From the cell containing the given text, extract its center point as (x, y) coordinate. 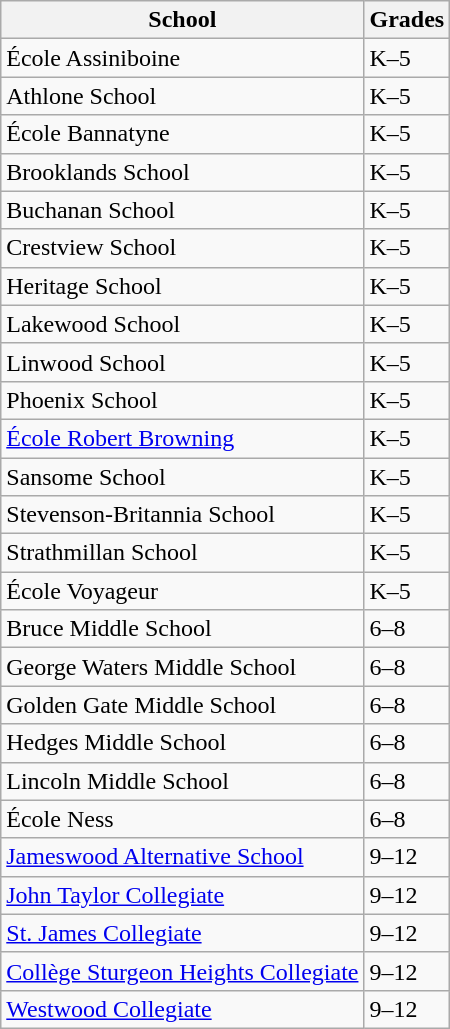
Jameswood Alternative School (182, 857)
Heritage School (182, 286)
Hedges Middle School (182, 743)
École Ness (182, 819)
John Taylor Collegiate (182, 895)
Linwood School (182, 362)
École Bannatyne (182, 134)
George Waters Middle School (182, 667)
École Assiniboine (182, 58)
Athlone School (182, 96)
Westwood Collegiate (182, 1009)
Lakewood School (182, 324)
Stevenson-Britannia School (182, 515)
Grades (407, 20)
Brooklands School (182, 172)
Bruce Middle School (182, 629)
Strathmillan School (182, 553)
St. James Collegiate (182, 933)
École Robert Browning (182, 438)
Phoenix School (182, 400)
École Voyageur (182, 591)
Crestview School (182, 248)
Collège Sturgeon Heights Collegiate (182, 971)
Buchanan School (182, 210)
Sansome School (182, 477)
Golden Gate Middle School (182, 705)
Lincoln Middle School (182, 781)
School (182, 20)
